Extract the (x, y) coordinate from the center of the cell holding the provided text.  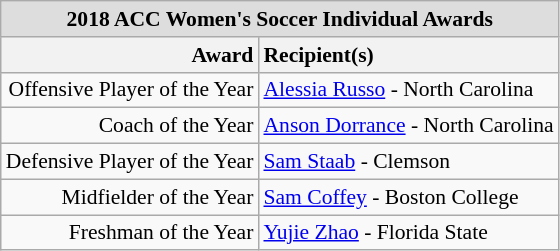
Anson Dorrance - North Carolina (408, 126)
Sam Coffey - Boston College (408, 197)
Yujie Zhao - Florida State (408, 233)
Award (130, 55)
Alessia Russo - North Carolina (408, 90)
2018 ACC Women's Soccer Individual Awards (280, 19)
Recipient(s) (408, 55)
Sam Staab - Clemson (408, 162)
Offensive Player of the Year (130, 90)
Coach of the Year (130, 126)
Defensive Player of the Year (130, 162)
Midfielder of the Year (130, 197)
Freshman of the Year (130, 233)
